Provide the [x, y] coordinate of the cell's center where the given text is located.  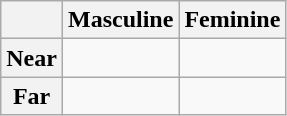
Masculine [120, 20]
Near [32, 58]
Feminine [232, 20]
Far [32, 96]
